From the cell containing the given text, extract its center point as [x, y] coordinate. 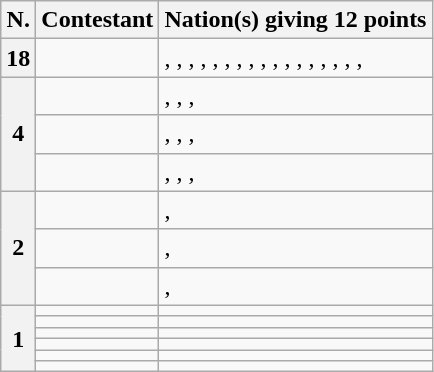
18 [18, 58]
1 [18, 338]
Nation(s) giving 12 points [296, 20]
2 [18, 248]
4 [18, 134]
N. [18, 20]
Contestant [98, 20]
, , , , , , , , , , , , , , , , , [296, 58]
